Extract the [X, Y] coordinate from the center of the cell holding the provided text.  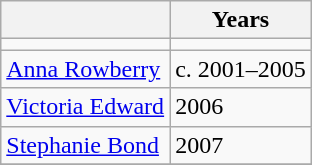
Anna Rowberry [86, 69]
Victoria Edward [86, 107]
2007 [241, 145]
c. 2001–2005 [241, 69]
Stephanie Bond [86, 145]
Years [241, 20]
2006 [241, 107]
